Scan for the cell matching the given text and deliver its [X, Y] coordinate at center. 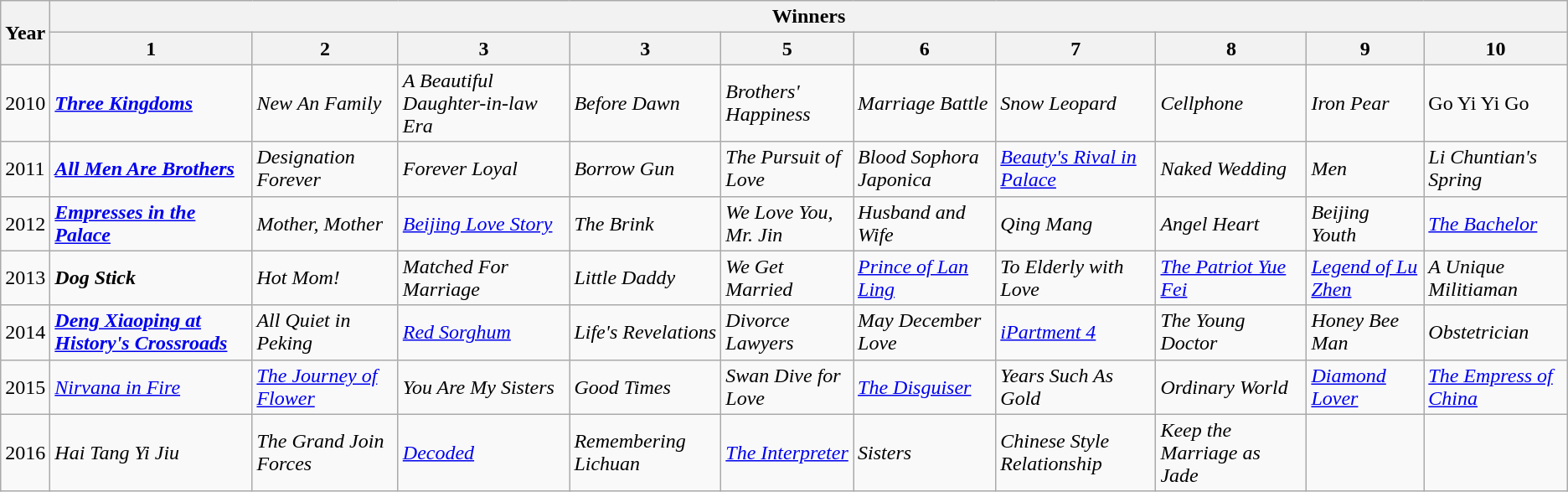
May December Love [925, 332]
Sisters [925, 453]
Nirvana in Fire [151, 387]
You Are My Sisters [484, 387]
Li Chuntian's Spring [1496, 169]
Deng Xiaoping at History's Crossroads [151, 332]
Before Dawn [645, 103]
2015 [25, 387]
9 [1365, 49]
Red Sorghum [484, 332]
Honey Bee Man [1365, 332]
All Men Are Brothers [151, 169]
Years Such As Gold [1075, 387]
Men [1365, 169]
We Get Married [787, 278]
The Young Doctor [1231, 332]
2016 [25, 453]
iPartment 4 [1075, 332]
Borrow Gun [645, 169]
Beauty's Rival in Palace [1075, 169]
Diamond Lover [1365, 387]
Beijing Love Story [484, 223]
2012 [25, 223]
2013 [25, 278]
To Elderly with Love [1075, 278]
Chinese Style Relationship [1075, 453]
8 [1231, 49]
Hot Mom! [325, 278]
The Brink [645, 223]
Prince of Lan Ling [925, 278]
The Empress of China [1496, 387]
Keep the Marriage as Jade [1231, 453]
All Quiet in Peking [325, 332]
Divorce Lawyers [787, 332]
2 [325, 49]
Ordinary World [1231, 387]
Designation Forever [325, 169]
Three Kingdoms [151, 103]
A Beautiful Daughter-in-law Era [484, 103]
Snow Leopard [1075, 103]
Winners [809, 17]
Mother, Mother [325, 223]
New An Family [325, 103]
Go Yi Yi Go [1496, 103]
We Love You, Mr. Jin [787, 223]
Dog Stick [151, 278]
Forever Loyal [484, 169]
Marriage Battle [925, 103]
Empresses in the Palace [151, 223]
Swan Dive for Love [787, 387]
Qing Mang [1075, 223]
Cellphone [1231, 103]
A Unique Militiaman [1496, 278]
2014 [25, 332]
Life's Revelations [645, 332]
Husband and Wife [925, 223]
Beijing Youth [1365, 223]
Matched For Marriage [484, 278]
The Interpreter [787, 453]
7 [1075, 49]
The Grand Join Forces [325, 453]
Iron Pear [1365, 103]
2010 [25, 103]
2011 [25, 169]
The Patriot Yue Fei [1231, 278]
5 [787, 49]
The Pursuit of Love [787, 169]
Little Daddy [645, 278]
10 [1496, 49]
Decoded [484, 453]
Angel Heart [1231, 223]
Legend of Lu Zhen [1365, 278]
6 [925, 49]
The Disguiser [925, 387]
Naked Wedding [1231, 169]
Blood Sophora Japonica [925, 169]
Remembering Lichuan [645, 453]
1 [151, 49]
Hai Tang Yi Jiu [151, 453]
Brothers' Happiness [787, 103]
Obstetrician [1496, 332]
The Journey of Flower [325, 387]
The Bachelor [1496, 223]
Year [25, 33]
Good Times [645, 387]
